Return (x, y) of the center of cell containing provided text 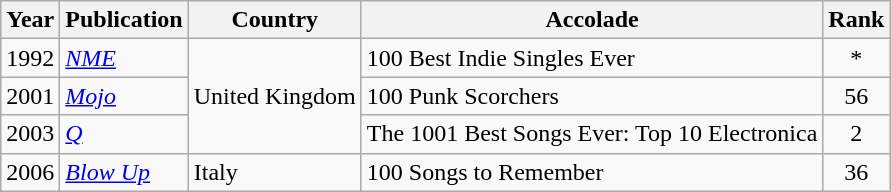
2006 (30, 172)
Blow Up (124, 172)
Q (124, 134)
United Kingdom (274, 96)
* (856, 58)
100 Songs to Remember (592, 172)
36 (856, 172)
Accolade (592, 20)
The 1001 Best Songs Ever: Top 10 Electronica (592, 134)
56 (856, 96)
Mojo (124, 96)
Publication (124, 20)
Italy (274, 172)
100 Best Indie Singles Ever (592, 58)
100 Punk Scorchers (592, 96)
2003 (30, 134)
1992 (30, 58)
2001 (30, 96)
Country (274, 20)
NME (124, 58)
Rank (856, 20)
Year (30, 20)
2 (856, 134)
